Pinpoint the cell where the given text exists, returning its (X, Y) midpoint coordinate. 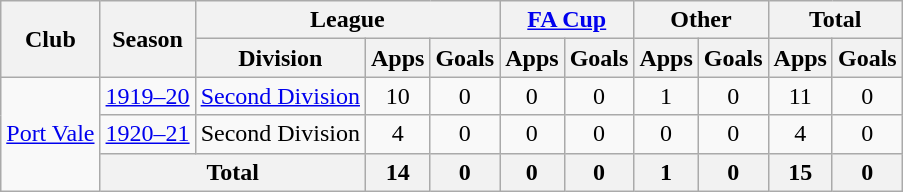
14 (397, 172)
Other (701, 20)
Club (50, 39)
FA Cup (567, 20)
Season (148, 39)
11 (800, 96)
Port Vale (50, 134)
1919–20 (148, 96)
1920–21 (148, 134)
15 (800, 172)
10 (397, 96)
League (348, 20)
Division (280, 58)
